Pinpoint the cell where the given text exists, returning its [X, Y] midpoint coordinate. 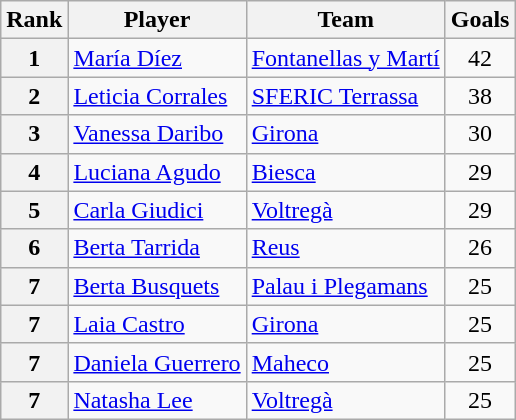
Palau i Plegamans [346, 286]
42 [480, 58]
Goals [480, 20]
Vanessa Daribo [157, 134]
4 [34, 172]
26 [480, 248]
Laia Castro [157, 324]
Rank [34, 20]
30 [480, 134]
1 [34, 58]
Berta Tarrida [157, 248]
3 [34, 134]
5 [34, 210]
María Díez [157, 58]
Fontanellas y Martí [346, 58]
Luciana Agudo [157, 172]
SFERIC Terrassa [346, 96]
Carla Giudici [157, 210]
Natasha Lee [157, 400]
Player [157, 20]
Team [346, 20]
Reus [346, 248]
Daniela Guerrero [157, 362]
38 [480, 96]
Berta Busquets [157, 286]
Biesca [346, 172]
Leticia Corrales [157, 96]
2 [34, 96]
6 [34, 248]
Maheco [346, 362]
